Extract the [X, Y] coordinate from the center of the cell holding the provided text.  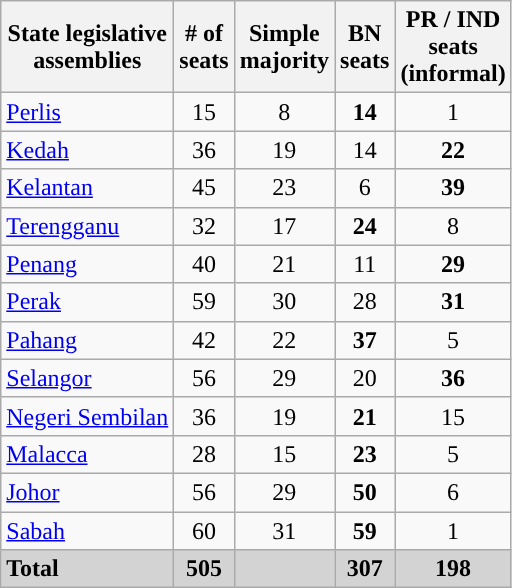
Penang [88, 264]
32 [204, 226]
# ofseats [204, 47]
Simplemajority [284, 47]
50 [365, 492]
40 [204, 264]
11 [365, 264]
37 [365, 340]
Selangor [88, 378]
Kelantan [88, 188]
Terengganu [88, 226]
307 [365, 569]
24 [365, 226]
Sabah [88, 531]
Johor [88, 492]
39 [453, 188]
Perak [88, 302]
Negeri Sembilan [88, 416]
PR / INDseats(informal) [453, 47]
17 [284, 226]
42 [204, 340]
30 [284, 302]
20 [365, 378]
198 [453, 569]
BNseats [365, 47]
Total [88, 569]
State legislativeassemblies [88, 47]
Perlis [88, 112]
Malacca [88, 454]
505 [204, 569]
Pahang [88, 340]
Kedah [88, 150]
60 [204, 531]
45 [204, 188]
